From the cell containing the given text, extract its center point as [X, Y] coordinate. 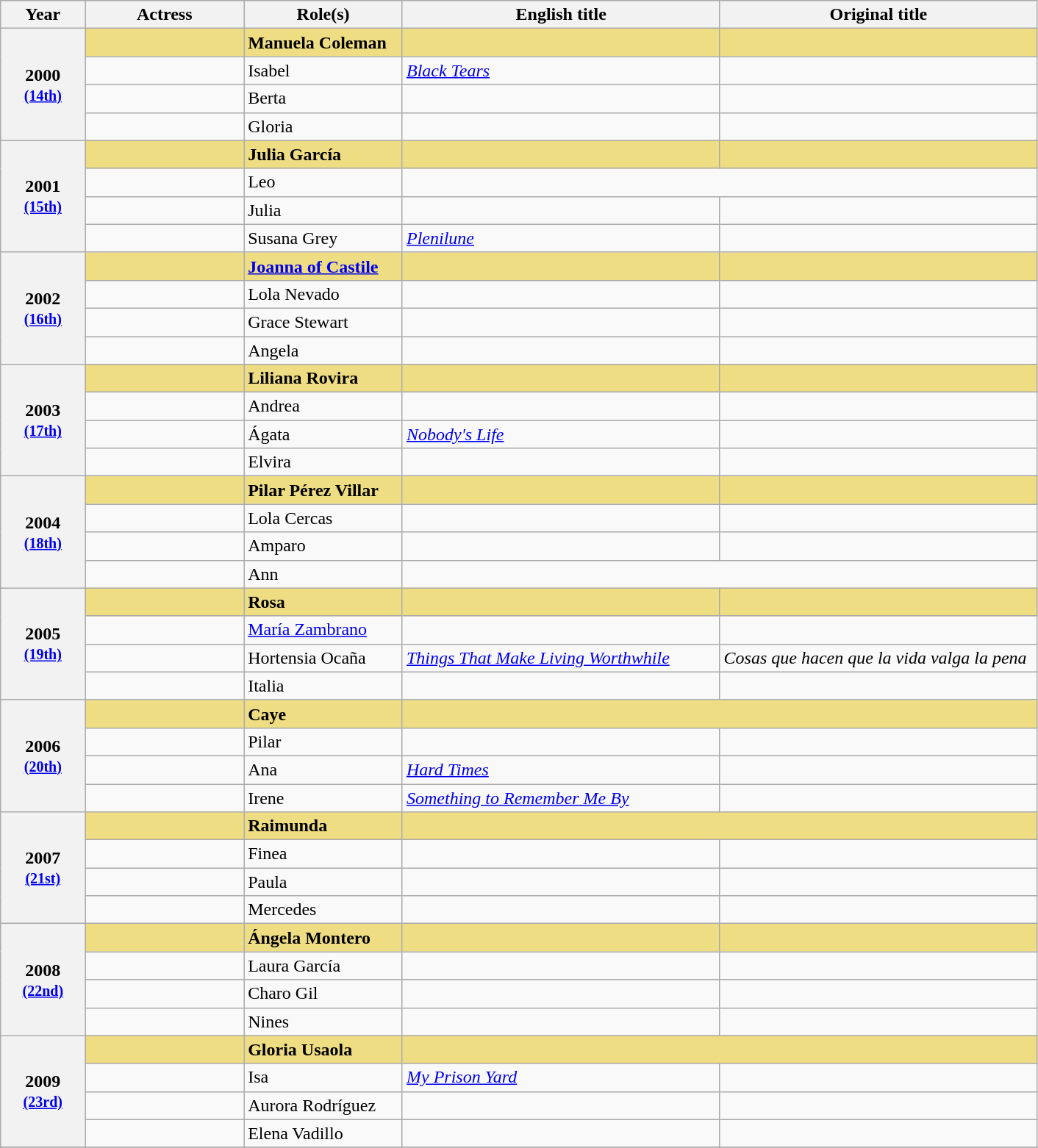
Gloria Usaola [323, 1050]
Manuela Coleman [323, 43]
Pilar [323, 742]
2008(22nd) [43, 980]
Charo Gil [323, 994]
Julia García [323, 154]
Berta [323, 98]
Hard Times [561, 769]
Aurora Rodríguez [323, 1105]
Cosas que hacen que la vida valga la pena [878, 658]
2002(16th) [43, 308]
2007(21st) [43, 868]
Laura García [323, 966]
2004(18th) [43, 532]
Actress [165, 15]
Amparo [323, 546]
Raimunda [323, 826]
Caye [323, 714]
Original title [878, 15]
Role(s) [323, 15]
Angela [323, 351]
2005(19th) [43, 644]
Ana [323, 769]
English title [561, 15]
2003(17th) [43, 420]
Italia [323, 686]
Elena Vadillo [323, 1133]
Hortensia Ocaña [323, 658]
Mercedes [323, 910]
Plenilune [561, 238]
Things That Make Living Worthwhile [561, 658]
2009(23rd) [43, 1091]
My Prison Yard [561, 1077]
María Zambrano [323, 630]
Joanna of Castile [323, 266]
Pilar Pérez Villar [323, 490]
Ágata [323, 434]
Nines [323, 1022]
Year [43, 15]
Grace Stewart [323, 322]
Paula [323, 882]
Something to Remember Me By [561, 797]
2006(20th) [43, 756]
Rosa [323, 602]
Isabel [323, 71]
2000(14th) [43, 85]
Andrea [323, 406]
Lola Nevado [323, 294]
Finea [323, 854]
Irene [323, 797]
Nobody's Life [561, 434]
Isa [323, 1077]
Black Tears [561, 71]
Liliana Rovira [323, 379]
Gloria [323, 126]
Susana Grey [323, 238]
Ángela Montero [323, 938]
Julia [323, 210]
Leo [323, 182]
Ann [323, 574]
2001(15th) [43, 196]
Lola Cercas [323, 518]
Elvira [323, 462]
